For the text-containing cell, return its midpoint in (x, y) coordinate format. 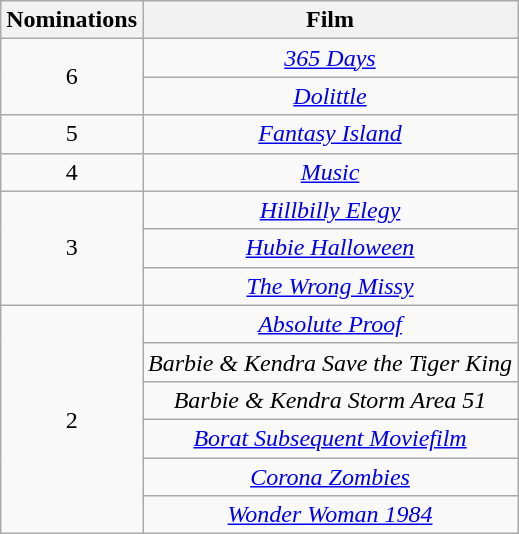
3 (72, 248)
Barbie & Kendra Save the Tiger King (330, 362)
6 (72, 77)
Fantasy Island (330, 134)
Dolittle (330, 96)
Hillbilly Elegy (330, 210)
Barbie & Kendra Storm Area 51 (330, 400)
5 (72, 134)
Corona Zombies (330, 477)
The Wrong Missy (330, 286)
Film (330, 20)
Wonder Woman 1984 (330, 515)
Borat Subsequent Moviefilm (330, 438)
Nominations (72, 20)
365 Days (330, 58)
4 (72, 172)
2 (72, 419)
Hubie Halloween (330, 248)
Absolute Proof (330, 324)
Music (330, 172)
